Locate the cell with the specified text and output its (X, Y) center coordinate. 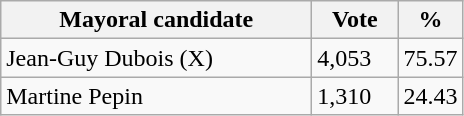
% (430, 20)
1,310 (355, 96)
Martine Pepin (156, 96)
4,053 (355, 58)
Vote (355, 20)
Jean-Guy Dubois (X) (156, 58)
Mayoral candidate (156, 20)
24.43 (430, 96)
75.57 (430, 58)
